Scan for the cell matching the given text and deliver its (x, y) coordinate at center. 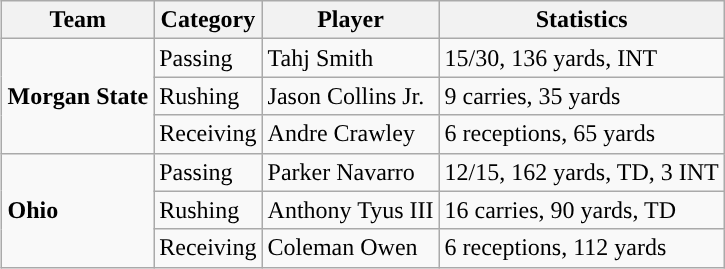
Statistics (582, 20)
9 carries, 35 yards (582, 96)
12/15, 162 yards, TD, 3 INT (582, 172)
Tahj Smith (350, 58)
Parker Navarro (350, 172)
Category (208, 20)
6 receptions, 65 yards (582, 134)
Jason Collins Jr. (350, 96)
15/30, 136 yards, INT (582, 58)
Anthony Tyus III (350, 210)
Andre Crawley (350, 134)
16 carries, 90 yards, TD (582, 210)
Coleman Owen (350, 248)
Ohio (78, 210)
6 receptions, 112 yards (582, 248)
Player (350, 20)
Team (78, 20)
Morgan State (78, 96)
